Determine the [X, Y] coordinate at the center of the cell enclosing the given text.  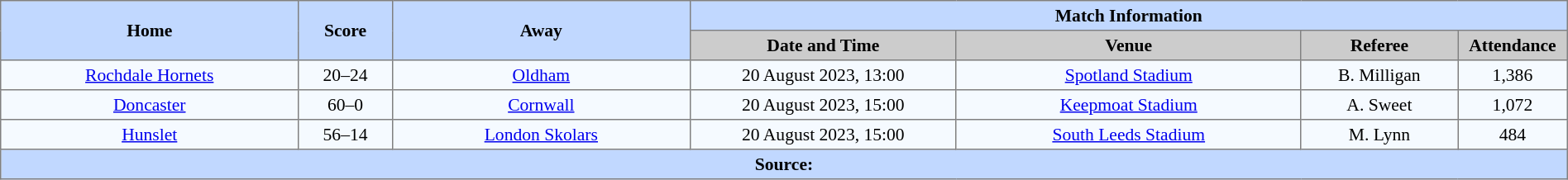
Cornwall [541, 105]
60–0 [346, 105]
Date and Time [823, 45]
1,386 [1513, 75]
20 August 2023, 13:00 [823, 75]
484 [1513, 135]
Hunslet [150, 135]
Attendance [1513, 45]
Away [541, 31]
Spotland Stadium [1128, 75]
Referee [1379, 45]
Rochdale Hornets [150, 75]
1,072 [1513, 105]
A. Sweet [1379, 105]
Oldham [541, 75]
South Leeds Stadium [1128, 135]
Venue [1128, 45]
B. Milligan [1379, 75]
Score [346, 31]
M. Lynn [1379, 135]
London Skolars [541, 135]
Match Information [1128, 16]
Keepmoat Stadium [1128, 105]
20–24 [346, 75]
Home [150, 31]
Doncaster [150, 105]
56–14 [346, 135]
Source: [784, 164]
